Identify which cell holds the provided text, then report its [X, Y] central coordinate. 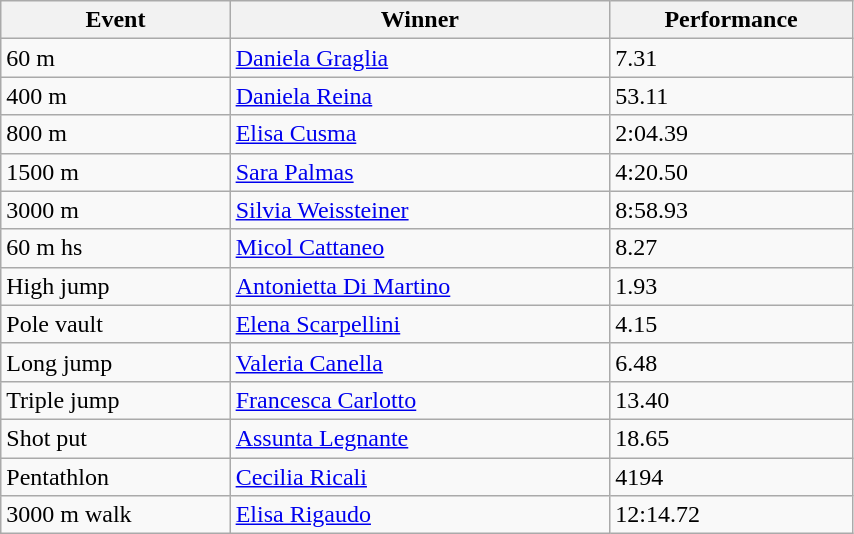
60 m [116, 58]
8.27 [732, 248]
6.48 [732, 362]
Silvia Weissteiner [420, 210]
18.65 [732, 438]
53.11 [732, 96]
7.31 [732, 58]
Daniela Graglia [420, 58]
8:58.93 [732, 210]
800 m [116, 134]
Valeria Canella [420, 362]
Assunta Legnante [420, 438]
3000 m [116, 210]
Event [116, 20]
Triple jump [116, 400]
Elena Scarpellini [420, 324]
4:20.50 [732, 172]
Pole vault [116, 324]
2:04.39 [732, 134]
Performance [732, 20]
12:14.72 [732, 515]
Elisa Rigaudo [420, 515]
4194 [732, 477]
Winner [420, 20]
Sara Palmas [420, 172]
1.93 [732, 286]
Micol Cattaneo [420, 248]
Elisa Cusma [420, 134]
3000 m walk [116, 515]
Shot put [116, 438]
Daniela Reina [420, 96]
High jump [116, 286]
1500 m [116, 172]
Cecilia Ricali [420, 477]
13.40 [732, 400]
400 m [116, 96]
Long jump [116, 362]
4.15 [732, 324]
60 m hs [116, 248]
Antonietta Di Martino [420, 286]
Pentathlon [116, 477]
Francesca Carlotto [420, 400]
